Return [x, y] of the center of cell containing provided text 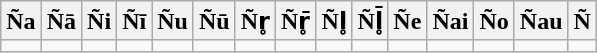
Ñi [100, 21]
Ñr̥̄ [296, 21]
Ñl̥ [334, 21]
Ñā [61, 21]
Ñī [134, 21]
Ñr̥ [255, 21]
Ñu [173, 21]
Ñau [541, 21]
Ñl̥̄ [370, 21]
Ñ [582, 21]
Ñai [450, 21]
Ñe [408, 21]
Ñū [214, 21]
Ño [494, 21]
Ña [21, 21]
